Locate the cell with the specified text and output its [x, y] center coordinate. 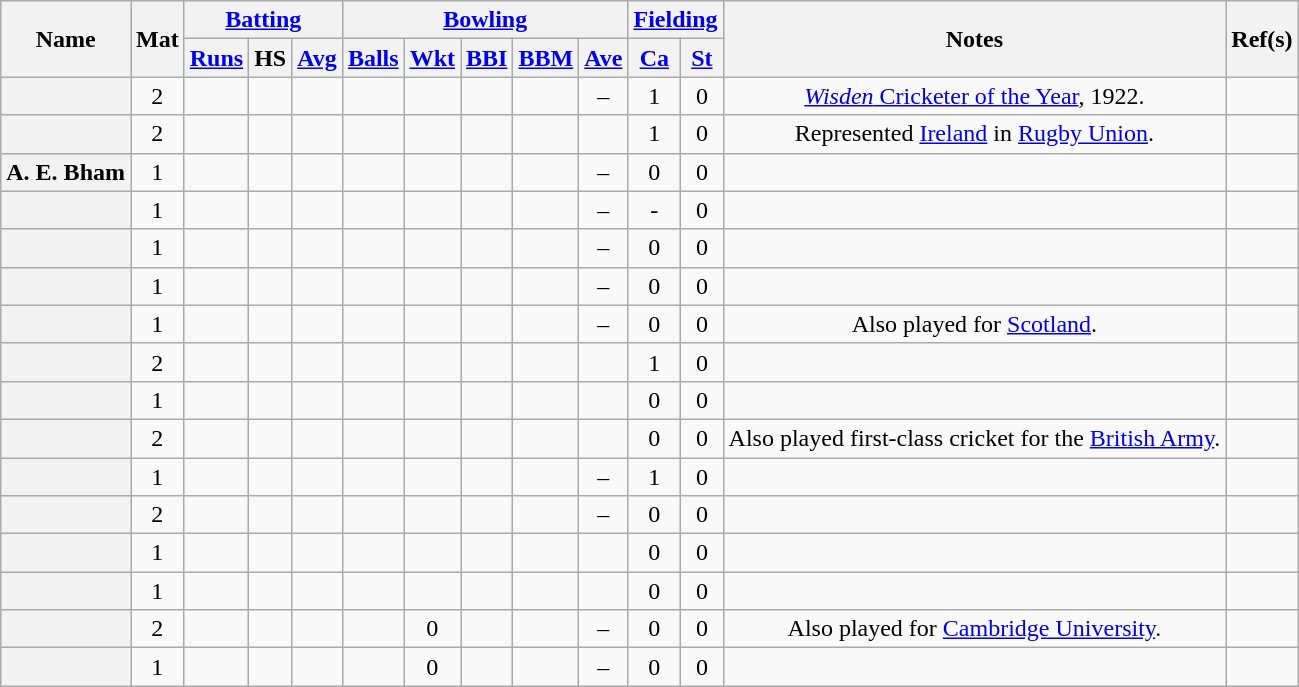
Avg [318, 58]
Wisden Cricketer of the Year, 1922. [974, 96]
Ca [654, 58]
Name [66, 39]
Also played first-class cricket for the British Army. [974, 438]
- [654, 210]
BBI [487, 58]
Mat [157, 39]
Runs [216, 58]
Batting [263, 20]
Fielding [676, 20]
Represented Ireland in Rugby Union. [974, 134]
Also played for Cambridge University. [974, 629]
Notes [974, 39]
St [702, 58]
Ave [604, 58]
Ref(s) [1262, 39]
Bowling [485, 20]
A. E. Bham [66, 172]
Also played for Scotland. [974, 324]
BBM [546, 58]
Balls [373, 58]
Wkt [432, 58]
HS [270, 58]
